Identify which cell holds the provided text, then report its [X, Y] central coordinate. 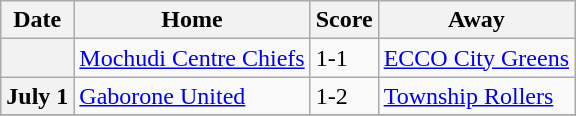
1-2 [344, 96]
Away [476, 20]
July 1 [38, 96]
1-1 [344, 58]
Mochudi Centre Chiefs [192, 58]
Home [192, 20]
ECCO City Greens [476, 58]
Score [344, 20]
Date [38, 20]
Township Rollers [476, 96]
Gaborone United [192, 96]
